Return [x, y] of the center of cell containing provided text 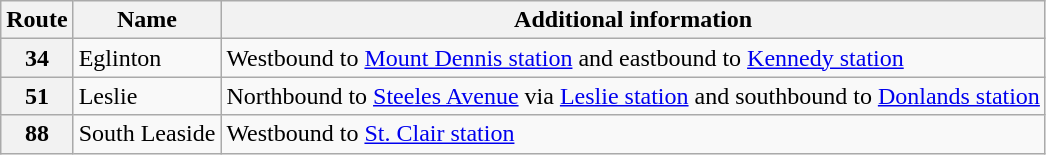
Westbound to St. Clair station [634, 134]
34 [37, 58]
Westbound to Mount Dennis station and eastbound to Kennedy station [634, 58]
88 [37, 134]
Leslie [147, 96]
South Leaside [147, 134]
51 [37, 96]
Additional information [634, 20]
Route [37, 20]
Northbound to Steeles Avenue via Leslie station and southbound to Donlands station [634, 96]
Eglinton [147, 58]
Name [147, 20]
